Find where the given text appears and provide that cell's center as [X, Y] coordinate. 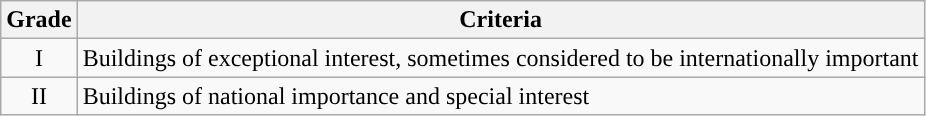
Criteria [500, 20]
I [39, 58]
Grade [39, 20]
Buildings of national importance and special interest [500, 96]
Buildings of exceptional interest, sometimes considered to be internationally important [500, 58]
II [39, 96]
